Identify which cell holds the provided text, then report its [X, Y] central coordinate. 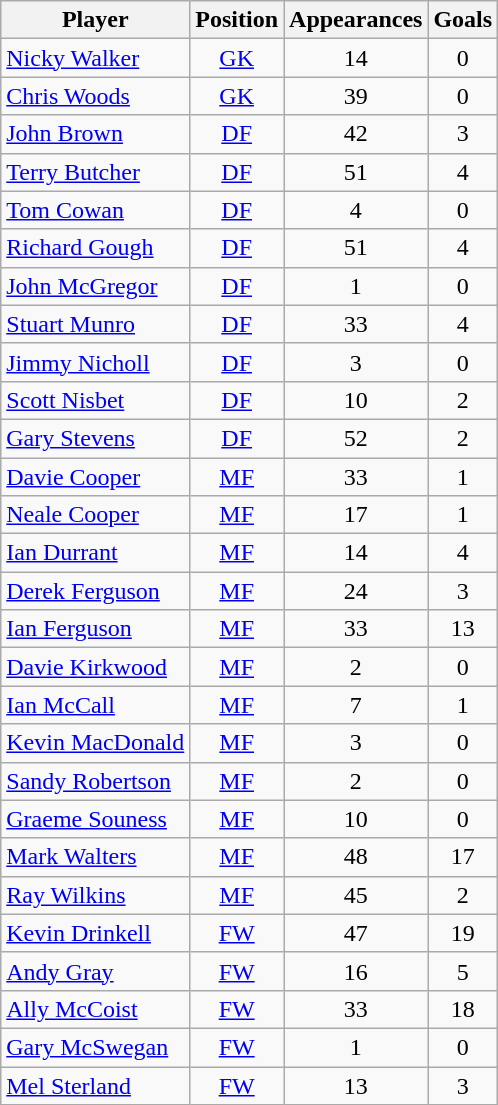
52 [356, 438]
18 [463, 1009]
Position [237, 20]
Gary Stevens [96, 438]
24 [356, 591]
Chris Woods [96, 96]
Nicky Walker [96, 58]
Davie Cooper [96, 477]
5 [463, 971]
16 [356, 971]
7 [356, 705]
Richard Gough [96, 248]
Tom Cowan [96, 210]
Gary McSwegan [96, 1047]
42 [356, 134]
Derek Ferguson [96, 591]
Terry Butcher [96, 172]
47 [356, 933]
39 [356, 96]
John Brown [96, 134]
John McGregor [96, 286]
19 [463, 933]
Ian McCall [96, 705]
Mel Sterland [96, 1085]
Andy Gray [96, 971]
Davie Kirkwood [96, 667]
Jimmy Nicholl [96, 362]
45 [356, 895]
Graeme Souness [96, 819]
48 [356, 857]
Stuart Munro [96, 324]
Appearances [356, 20]
Kevin Drinkell [96, 933]
Scott Nisbet [96, 400]
Neale Cooper [96, 515]
Ray Wilkins [96, 895]
Ian Ferguson [96, 629]
Mark Walters [96, 857]
Ian Durrant [96, 553]
Player [96, 20]
Sandy Robertson [96, 781]
Goals [463, 20]
Ally McCoist [96, 1009]
Kevin MacDonald [96, 743]
